Identify which cell holds the provided text, then report its [X, Y] central coordinate. 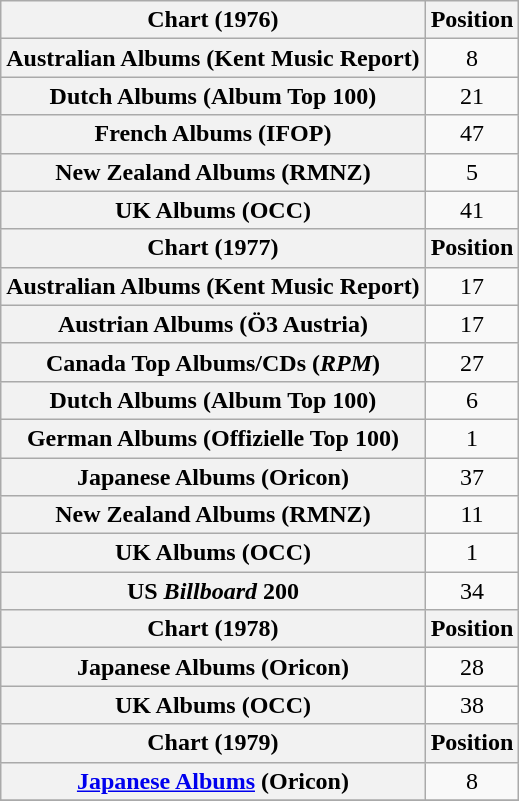
French Albums (IFOP) [213, 134]
11 [472, 515]
Austrian Albums (Ö3 Austria) [213, 324]
Chart (1978) [213, 629]
37 [472, 477]
34 [472, 591]
German Albums (Offizielle Top 100) [213, 438]
6 [472, 400]
47 [472, 134]
US Billboard 200 [213, 591]
Chart (1979) [213, 743]
Chart (1977) [213, 248]
5 [472, 172]
27 [472, 362]
Canada Top Albums/CDs (RPM) [213, 362]
28 [472, 667]
38 [472, 705]
21 [472, 96]
41 [472, 210]
Chart (1976) [213, 20]
